Determine the [x, y] coordinate at the center of the cell enclosing the given text.  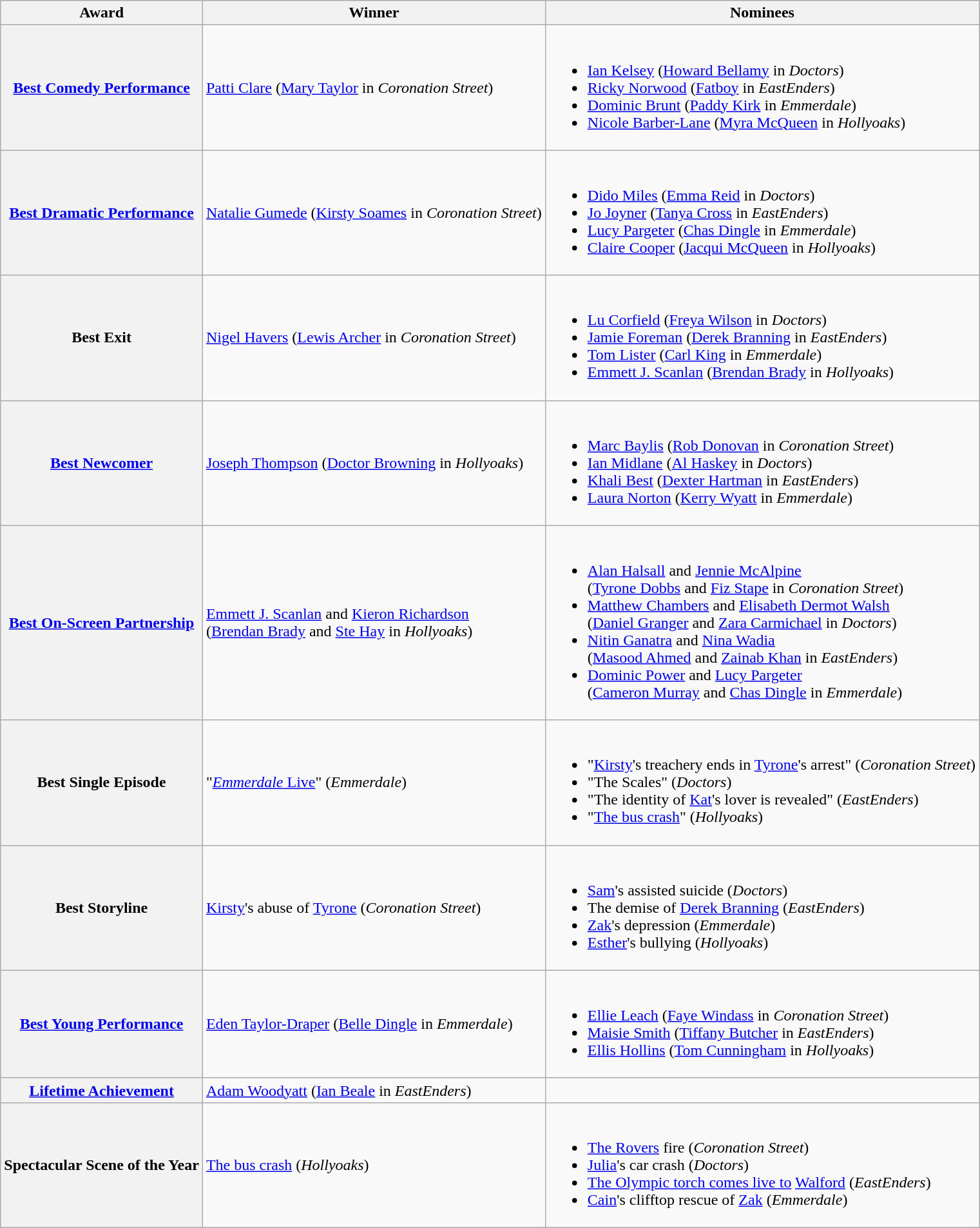
Best On-Screen Partnership [102, 623]
Patti Clare (Mary Taylor in Coronation Street) [374, 88]
Natalie Gumede (Kirsty Soames in Coronation Street) [374, 213]
Best Storyline [102, 908]
Adam Woodyatt (Ian Beale in EastEnders) [374, 1090]
The bus crash (Hollyoaks) [374, 1165]
Best Young Performance [102, 1024]
"Emmerdale Live" (Emmerdale) [374, 783]
Lifetime Achievement [102, 1090]
Best Comedy Performance [102, 88]
Sam's assisted suicide (Doctors)The demise of Derek Branning (EastEnders)Zak's depression (Emmerdale)Esther's bullying (Hollyoaks) [762, 908]
Nigel Havers (Lewis Archer in Coronation Street) [374, 338]
Best Newcomer [102, 463]
Winner [374, 13]
Nominees [762, 13]
Best Exit [102, 338]
Best Single Episode [102, 783]
Spectacular Scene of the Year [102, 1165]
Kirsty's abuse of Tyrone (Coronation Street) [374, 908]
Eden Taylor-Draper (Belle Dingle in Emmerdale) [374, 1024]
Best Dramatic Performance [102, 213]
Emmett J. Scanlan and Kieron Richardson(Brendan Brady and Ste Hay in Hollyoaks) [374, 623]
Ellie Leach (Faye Windass in Coronation Street)Maisie Smith (Tiffany Butcher in EastEnders)Ellis Hollins (Tom Cunningham in Hollyoaks) [762, 1024]
Joseph Thompson (Doctor Browning in Hollyoaks) [374, 463]
Award [102, 13]
